Capture the cell that displays the provided text and extract its [X, Y] central coordinate. 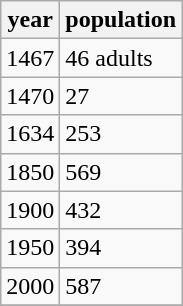
1634 [30, 134]
1470 [30, 96]
394 [121, 248]
253 [121, 134]
432 [121, 210]
1467 [30, 58]
2000 [30, 286]
1950 [30, 248]
46 adults [121, 58]
27 [121, 96]
569 [121, 172]
population [121, 20]
year [30, 20]
1900 [30, 210]
587 [121, 286]
1850 [30, 172]
